Detect which cell encompasses the target text, then output its [x, y] center coordinate. 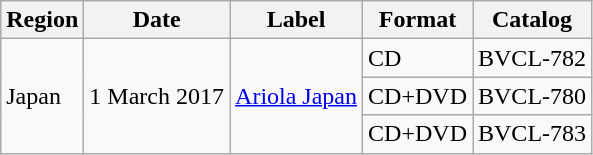
BVCL-780 [532, 96]
Label [296, 20]
CD [418, 58]
BVCL-782 [532, 58]
1 March 2017 [157, 96]
Catalog [532, 20]
Japan [42, 96]
BVCL-783 [532, 134]
Format [418, 20]
Region [42, 20]
Ariola Japan [296, 96]
Date [157, 20]
